Return the [X, Y] coordinate for the center point of the cell that contains the specified text.  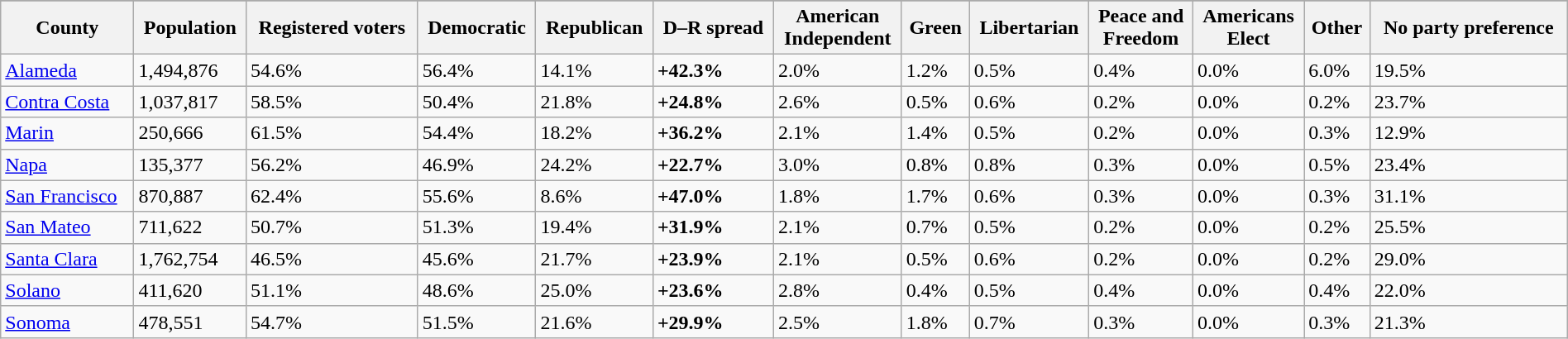
55.6% [476, 196]
Democratic [476, 28]
25.0% [594, 290]
48.6% [476, 290]
Libertarian [1029, 28]
14.1% [594, 70]
2.8% [837, 290]
56.2% [332, 165]
2.6% [837, 102]
County [68, 28]
51.3% [476, 227]
50.4% [476, 102]
19.4% [594, 227]
Registered voters [332, 28]
135,377 [190, 165]
62.4% [332, 196]
1.4% [935, 133]
21.7% [594, 259]
478,551 [190, 322]
870,887 [190, 196]
411,620 [190, 290]
54.6% [332, 70]
56.4% [476, 70]
+31.9% [713, 227]
Marin [68, 133]
51.5% [476, 322]
25.5% [1469, 227]
+47.0% [713, 196]
1.2% [935, 70]
2.5% [837, 322]
51.1% [332, 290]
61.5% [332, 133]
Napa [68, 165]
Solano [68, 290]
46.9% [476, 165]
54.7% [332, 322]
D–R spread [713, 28]
+24.8% [713, 102]
San Francisco [68, 196]
8.6% [594, 196]
Contra Costa [68, 102]
29.0% [1469, 259]
58.5% [332, 102]
1,037,817 [190, 102]
50.7% [332, 227]
No party preference [1469, 28]
+29.9% [713, 322]
6.0% [1337, 70]
AmericanIndependent [837, 28]
3.0% [837, 165]
22.0% [1469, 290]
24.2% [594, 165]
San Mateo [68, 227]
Republican [594, 28]
Peace andFreedom [1141, 28]
1,494,876 [190, 70]
Other [1337, 28]
1,762,754 [190, 259]
Santa Clara [68, 259]
45.6% [476, 259]
+22.7% [713, 165]
Population [190, 28]
1.7% [935, 196]
Alameda [68, 70]
+42.3% [713, 70]
+23.9% [713, 259]
12.9% [1469, 133]
+23.6% [713, 290]
21.6% [594, 322]
Sonoma [68, 322]
21.8% [594, 102]
18.2% [594, 133]
23.7% [1469, 102]
46.5% [332, 259]
54.4% [476, 133]
AmericansElect [1249, 28]
711,622 [190, 227]
Green [935, 28]
2.0% [837, 70]
+36.2% [713, 133]
23.4% [1469, 165]
21.3% [1469, 322]
19.5% [1469, 70]
31.1% [1469, 196]
250,666 [190, 133]
